Return [X, Y] of the center of cell containing provided text 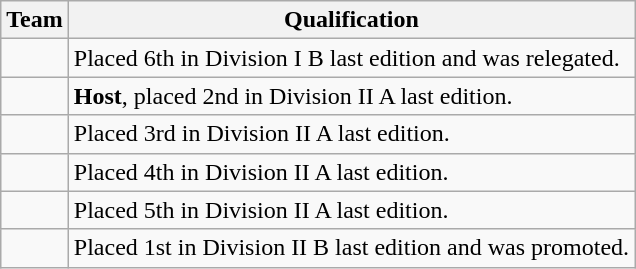
Placed 5th in Division II A last edition. [351, 210]
Placed 1st in Division II B last edition and was promoted. [351, 248]
Qualification [351, 20]
Team [35, 20]
Placed 3rd in Division II A last edition. [351, 134]
Placed 4th in Division II A last edition. [351, 172]
Placed 6th in Division I B last edition and was relegated. [351, 58]
Host, placed 2nd in Division II A last edition. [351, 96]
